Identify which cell holds the provided text, then report its (x, y) central coordinate. 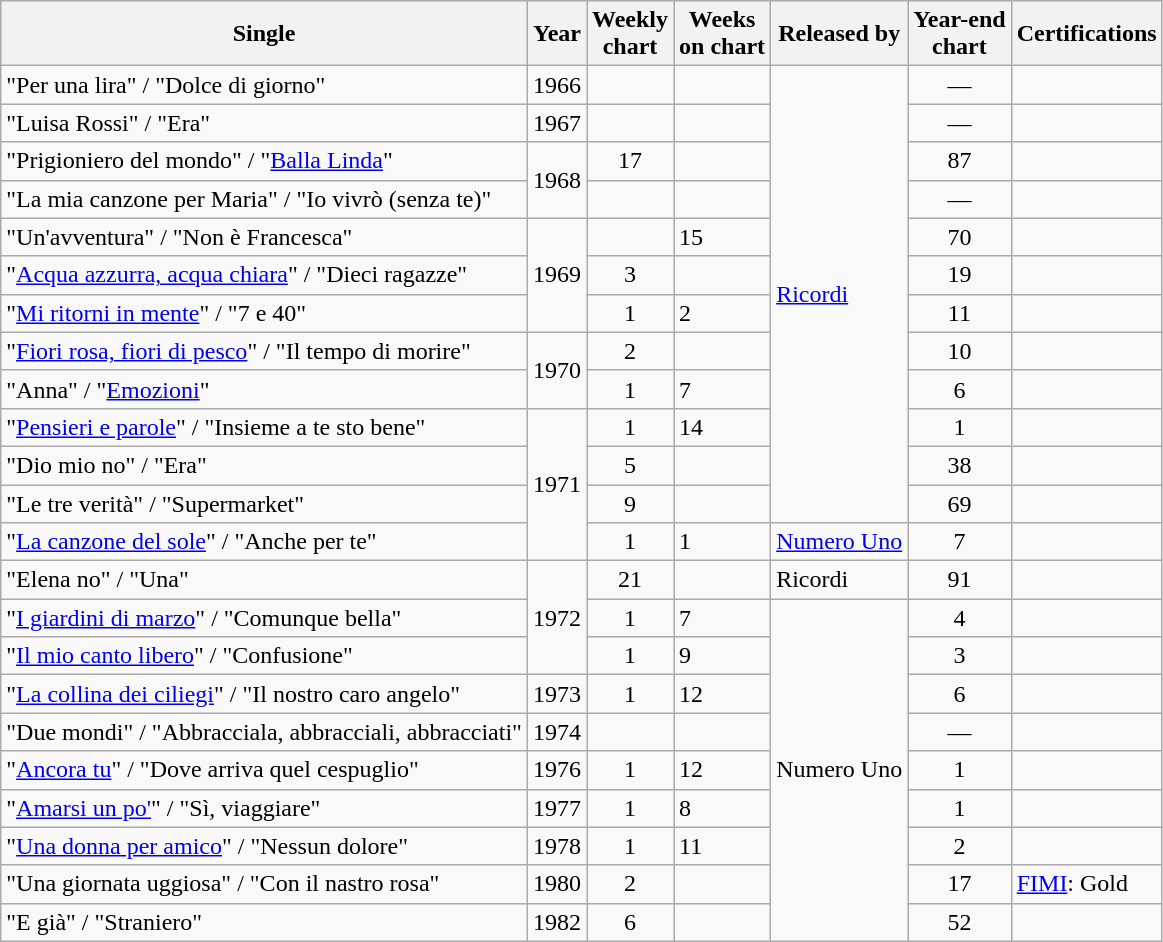
5 (630, 465)
"La canzone del sole" / "Anche per te" (264, 542)
"La collina dei ciliegi" / "Il nostro caro angelo" (264, 694)
Weeklychart (630, 34)
1973 (556, 694)
"Amarsi un po'" / "Sì, viaggiare" (264, 808)
91 (960, 580)
1968 (556, 180)
1982 (556, 922)
1974 (556, 732)
"Le tre verità" / "Supermarket" (264, 503)
"La mia canzone per Maria" / "Io vivrò (senza te)" (264, 199)
Certifications (1086, 34)
1977 (556, 808)
70 (960, 237)
1980 (556, 884)
10 (960, 351)
1967 (556, 123)
1971 (556, 484)
"Acqua azzurra, acqua chiara" / "Dieci ragazze" (264, 275)
"Luisa Rossi" / "Era" (264, 123)
"Elena no" / "Una" (264, 580)
"Per una lira" / "Dolce di giorno" (264, 85)
52 (960, 922)
Year-endchart (960, 34)
"I giardini di marzo" / "Comunque bella" (264, 618)
1978 (556, 846)
"Prigioniero del mondo" / "Balla Linda" (264, 161)
14 (722, 427)
"Dio mio no" / "Era" (264, 465)
FIMI: Gold (1086, 884)
"Anna" / "Emozioni" (264, 389)
"Il mio canto libero" / "Confusione" (264, 656)
"Fiori rosa, fiori di pesco" / "Il tempo di morire" (264, 351)
19 (960, 275)
1972 (556, 618)
Year (556, 34)
Released by (840, 34)
Single (264, 34)
1969 (556, 275)
87 (960, 161)
Weekson chart (722, 34)
"Due mondi" / "Abbracciala, abbracciali, abbracciati" (264, 732)
"Una giornata uggiosa" / "Con il nastro rosa" (264, 884)
1966 (556, 85)
4 (960, 618)
1970 (556, 370)
"Un'avventura" / "Non è Francesca" (264, 237)
69 (960, 503)
"Una donna per amico" / "Nessun dolore" (264, 846)
"Ancora tu" / "Dove arriva quel cespuglio" (264, 770)
15 (722, 237)
8 (722, 808)
38 (960, 465)
"Pensieri e parole" / "Insieme a te sto bene" (264, 427)
"E già" / "Straniero" (264, 922)
1976 (556, 770)
21 (630, 580)
"Mi ritorni in mente" / "7 e 40" (264, 313)
